Provide the [X, Y] coordinate of the cell's center where the given text is located.  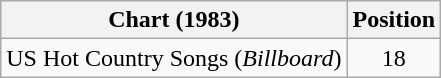
Chart (1983) [174, 20]
US Hot Country Songs (Billboard) [174, 58]
18 [394, 58]
Position [394, 20]
